Output the [X, Y] coordinate of the center of the cell containing the given text.  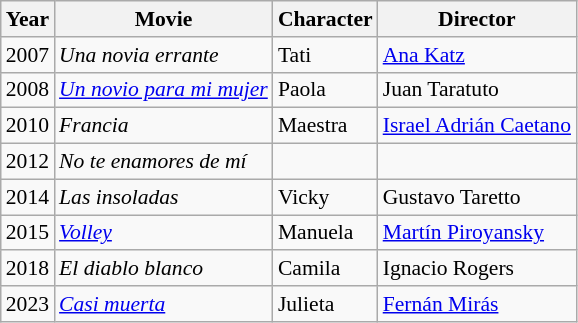
Manuela [326, 233]
Maestra [326, 126]
Una novia errante [164, 55]
Movie [164, 19]
2012 [28, 162]
Gustavo Taretto [477, 197]
Camila [326, 269]
Las insoladas [164, 197]
Julieta [326, 304]
Vicky [326, 197]
Character [326, 19]
Ignacio Rogers [477, 269]
Director [477, 19]
Un novio para mi mujer [164, 90]
2010 [28, 126]
Juan Taratuto [477, 90]
2018 [28, 269]
2023 [28, 304]
Fernán Mirás [477, 304]
Year [28, 19]
Volley [164, 233]
Francia [164, 126]
2008 [28, 90]
Tati [326, 55]
Israel Adrián Caetano [477, 126]
Paola [326, 90]
Casi muerta [164, 304]
El diablo blanco [164, 269]
2014 [28, 197]
2015 [28, 233]
No te enamores de mí [164, 162]
Martín Piroyansky [477, 233]
2007 [28, 55]
Ana Katz [477, 55]
